Determine the (X, Y) coordinate at the center of the cell enclosing the given text.  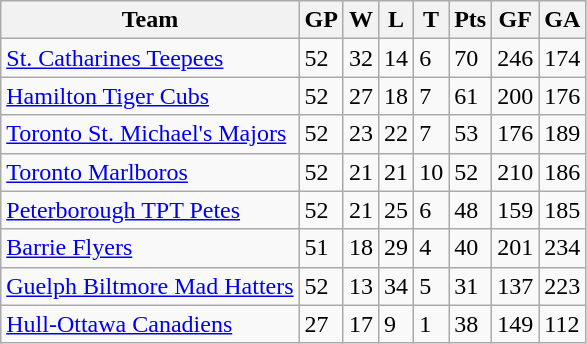
234 (562, 248)
112 (562, 324)
29 (396, 248)
5 (432, 286)
GF (516, 20)
137 (516, 286)
40 (470, 248)
St. Catharines Teepees (150, 58)
17 (360, 324)
23 (360, 134)
61 (470, 96)
T (432, 20)
25 (396, 210)
GP (321, 20)
GA (562, 20)
10 (432, 172)
159 (516, 210)
210 (516, 172)
51 (321, 248)
Barrie Flyers (150, 248)
38 (470, 324)
31 (470, 286)
149 (516, 324)
L (396, 20)
Toronto Marlboros (150, 172)
32 (360, 58)
201 (516, 248)
53 (470, 134)
186 (562, 172)
246 (516, 58)
34 (396, 286)
13 (360, 286)
Team (150, 20)
22 (396, 134)
189 (562, 134)
4 (432, 248)
Toronto St. Michael's Majors (150, 134)
70 (470, 58)
174 (562, 58)
200 (516, 96)
W (360, 20)
1 (432, 324)
9 (396, 324)
185 (562, 210)
Pts (470, 20)
14 (396, 58)
48 (470, 210)
Hamilton Tiger Cubs (150, 96)
Peterborough TPT Petes (150, 210)
223 (562, 286)
Hull-Ottawa Canadiens (150, 324)
Guelph Biltmore Mad Hatters (150, 286)
